For the text-containing cell, return its midpoint in (x, y) coordinate format. 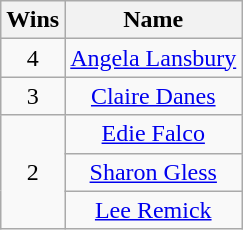
Name (154, 20)
Sharon Gless (154, 172)
3 (33, 96)
4 (33, 58)
Angela Lansbury (154, 58)
Lee Remick (154, 210)
Claire Danes (154, 96)
Edie Falco (154, 134)
Wins (33, 20)
2 (33, 172)
